Provide the [x, y] coordinate of the cell's center where the given text is located.  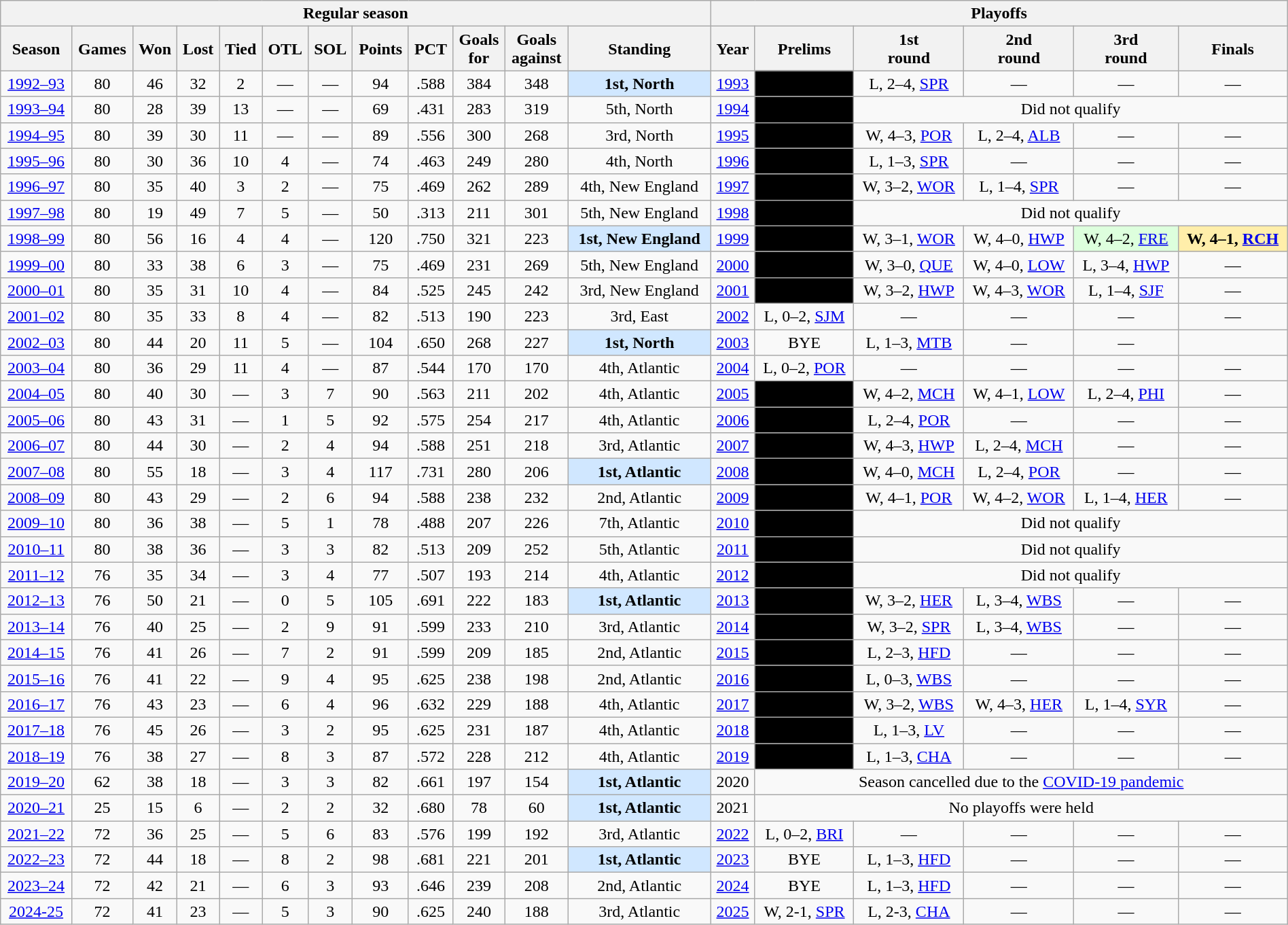
1996–97 [37, 187]
2019 [732, 756]
2004–05 [37, 394]
2025 [732, 911]
L, 1–4, HER [1126, 498]
321 [480, 239]
Standing [639, 49]
206 [537, 472]
240 [480, 911]
251 [480, 446]
104 [380, 342]
W, 4–0, HWP [1019, 239]
2001 [732, 290]
210 [537, 627]
5th, North [639, 109]
4th, New England [639, 187]
2002 [732, 316]
1994 [732, 109]
1992–93 [37, 84]
2ndround [1019, 49]
2014–15 [37, 652]
L, 1–4, SJF [1126, 290]
Regular season [356, 14]
197 [480, 782]
3rd, North [639, 135]
2017 [732, 704]
2010 [732, 523]
2006 [732, 420]
Prelims [804, 49]
W, 3–2, HER [909, 601]
201 [537, 860]
93 [380, 886]
Playoffs [999, 14]
1995 [732, 135]
W, 2-1, SPR [804, 911]
2013–14 [37, 627]
34 [198, 575]
69 [380, 109]
22 [198, 678]
2004 [732, 368]
187 [537, 730]
2018 [732, 730]
Season [37, 49]
2021 [732, 808]
.544 [431, 368]
4th, North [639, 161]
27 [198, 756]
Finals [1232, 49]
L, 1–3, SPR [909, 161]
3rd, East [639, 316]
0 [285, 601]
212 [537, 756]
202 [537, 394]
L, 2–4, MCH [1019, 446]
233 [480, 627]
60 [537, 808]
SOL [330, 49]
1st, New England [639, 239]
Tied [240, 49]
.661 [431, 782]
2000–01 [37, 290]
319 [537, 109]
89 [380, 135]
2022 [732, 834]
Points [380, 49]
19 [155, 213]
L, 1–3, MTB [909, 342]
2008–09 [37, 498]
2013 [732, 601]
74 [380, 161]
2016–17 [37, 704]
2018–19 [37, 756]
Goalsagainst [537, 49]
232 [537, 498]
183 [537, 601]
2002–03 [37, 342]
W, 4–2, MCH [909, 394]
242 [537, 290]
Lost [198, 49]
2024 [732, 886]
2022–23 [37, 860]
2009 [732, 498]
1998 [732, 213]
1995–96 [37, 161]
.731 [431, 472]
W, 4–3, WOR [1019, 290]
77 [380, 575]
.680 [431, 808]
218 [537, 446]
OTL [285, 49]
3rdround [1126, 49]
1999–00 [37, 264]
208 [537, 886]
2015 [732, 652]
2020–21 [37, 808]
229 [480, 704]
2000 [732, 264]
W, 4–3, HER [1019, 704]
262 [480, 187]
198 [537, 678]
2009–10 [37, 523]
L, 1–3, CHA [909, 756]
120 [380, 239]
84 [380, 290]
.572 [431, 756]
239 [480, 886]
20 [198, 342]
W, 4–3, POR [909, 135]
.650 [431, 342]
Games [102, 49]
193 [480, 575]
228 [480, 756]
2012–13 [37, 601]
W, 3–2, WOR [909, 187]
269 [537, 264]
.563 [431, 394]
W, 4–1, RCH [1232, 239]
16 [198, 239]
PCT [431, 49]
L, 0–2, POR [804, 368]
2006–07 [37, 446]
2011 [732, 549]
207 [480, 523]
1997–98 [37, 213]
.463 [431, 161]
Season cancelled due to the COVID-19 pandemic [1021, 782]
252 [537, 549]
117 [380, 472]
W, 3–2, WBS [909, 704]
42 [155, 886]
W, 3–2, HWP [909, 290]
2019–20 [37, 782]
1993–94 [37, 109]
214 [537, 575]
.313 [431, 213]
384 [480, 84]
2010–11 [37, 549]
92 [380, 420]
.632 [431, 704]
W, 3–2, SPR [909, 627]
62 [102, 782]
15 [155, 808]
2008 [732, 472]
W, 4–3, HWP [909, 446]
348 [537, 84]
.525 [431, 290]
W, 3–0, QUE [909, 264]
2014 [732, 627]
249 [480, 161]
1994–95 [37, 135]
289 [537, 187]
3rd, New England [639, 290]
49 [198, 213]
.556 [431, 135]
W, 4–0, LOW [1019, 264]
2003–04 [37, 368]
245 [480, 290]
222 [480, 601]
L, 0–3, WBS [909, 678]
301 [537, 213]
2024-25 [37, 911]
L, 1–3, LV [909, 730]
7th, Atlantic [639, 523]
1stround [909, 49]
227 [537, 342]
L, 1–4, SPR [1019, 187]
L, 0–2, BRI [804, 834]
L, 3–4, HWP [1126, 264]
W, 4–2, FRE [1126, 239]
2007 [732, 446]
55 [155, 472]
2023 [732, 860]
2011–12 [37, 575]
2005–06 [37, 420]
254 [480, 420]
13 [240, 109]
1993 [732, 84]
1998–99 [37, 239]
2020 [732, 782]
L, 2-3, CHA [909, 911]
154 [537, 782]
2001–02 [37, 316]
185 [537, 652]
2023–24 [37, 886]
L, 2–4, PHI [1126, 394]
217 [537, 420]
1996 [732, 161]
56 [155, 239]
L, 1–4, SYR [1126, 704]
98 [380, 860]
105 [380, 601]
.691 [431, 601]
L, 2–3, HFD [909, 652]
192 [537, 834]
2012 [732, 575]
.750 [431, 239]
300 [480, 135]
W, 4–1, LOW [1019, 394]
96 [380, 704]
Year [732, 49]
2021–22 [37, 834]
190 [480, 316]
283 [480, 109]
2007–08 [37, 472]
46 [155, 84]
2003 [732, 342]
2015–16 [37, 678]
.431 [431, 109]
199 [480, 834]
2017–18 [37, 730]
.576 [431, 834]
L, 2–4, SPR [909, 84]
2005 [732, 394]
1999 [732, 239]
.488 [431, 523]
5th, Atlantic [639, 549]
226 [537, 523]
45 [155, 730]
Goalsfor [480, 49]
.646 [431, 886]
W, 3–1, WOR [909, 239]
83 [380, 834]
2016 [732, 678]
.507 [431, 575]
L, 2–4, ALB [1019, 135]
W, 4–0, MCH [909, 472]
.575 [431, 420]
221 [480, 860]
W, 4–2, WOR [1019, 498]
.681 [431, 860]
Won [155, 49]
28 [155, 109]
No playoffs were held [1021, 808]
1997 [732, 187]
W, 4–1, POR [909, 498]
L, 0–2, SJM [804, 316]
